Detect which cell encompasses the target text, then output its [x, y] center coordinate. 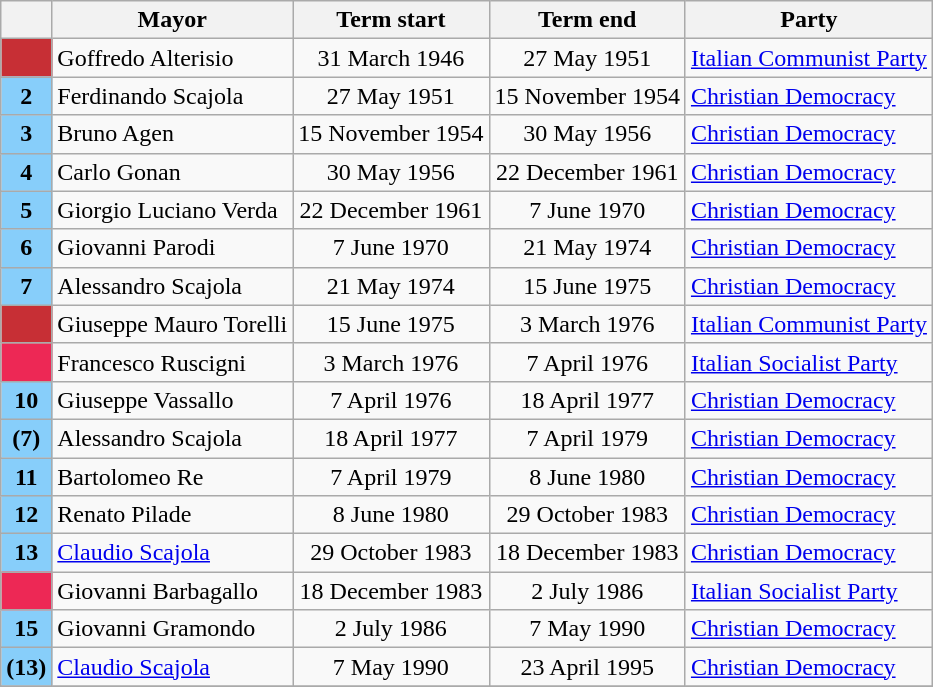
Giovanni Barbagallo [172, 591]
(13) [26, 667]
23 April 1995 [587, 667]
10 [26, 400]
Term start [391, 20]
3 [26, 134]
Renato Pilade [172, 515]
Giuseppe Mauro Torelli [172, 324]
31 March 1946 [391, 58]
4 [26, 172]
2 [26, 96]
Term end [587, 20]
15 [26, 629]
Giovanni Parodi [172, 248]
5 [26, 210]
Francesco Ruscigni [172, 362]
Party [808, 20]
Mayor [172, 20]
13 [26, 553]
Ferdinando Scajola [172, 96]
Goffredo Alterisio [172, 58]
Giuseppe Vassallo [172, 400]
6 [26, 248]
Bartolomeo Re [172, 477]
Bruno Agen [172, 134]
7 [26, 286]
11 [26, 477]
12 [26, 515]
Giovanni Gramondo [172, 629]
Giorgio Luciano Verda [172, 210]
(7) [26, 438]
Carlo Gonan [172, 172]
